Search for the cell housing the specified text and yield its (X, Y) center coordinate. 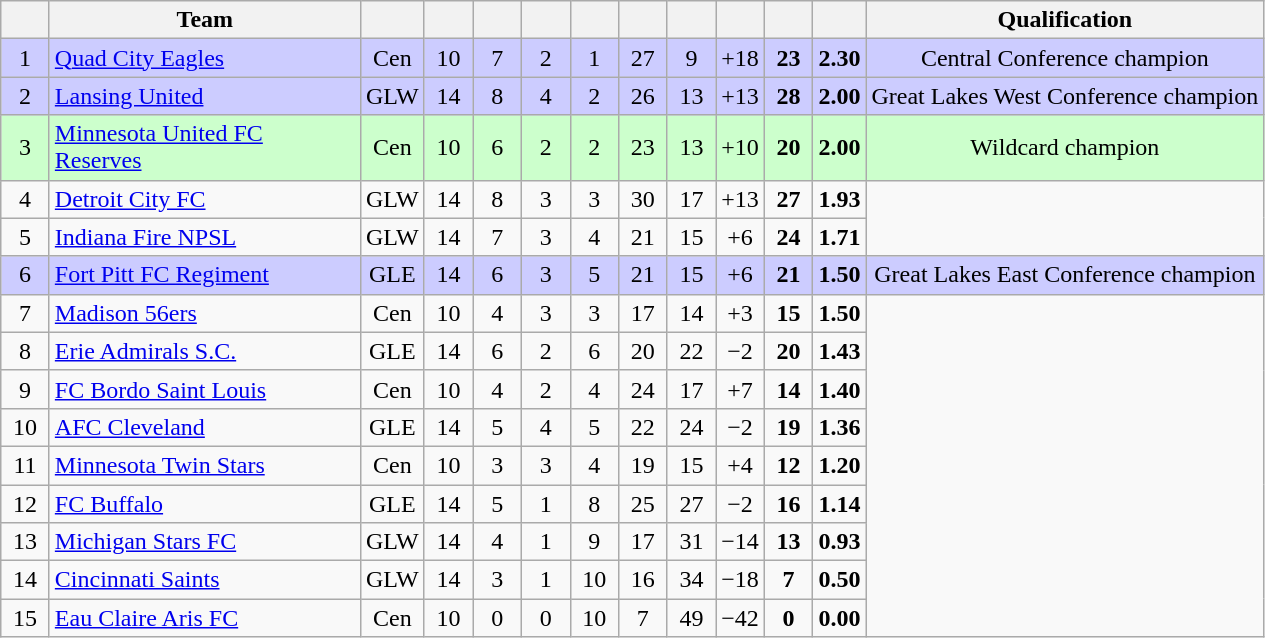
2.30 (840, 58)
1.43 (840, 351)
0.00 (840, 618)
1.36 (840, 427)
+7 (740, 389)
11 (26, 465)
Erie Admirals S.C. (204, 351)
Minnesota United FC Reserves (204, 148)
Wildcard champion (1065, 148)
25 (644, 503)
28 (788, 96)
Quad City Eagles (204, 58)
34 (692, 580)
Lansing United (204, 96)
1.71 (840, 237)
26 (644, 96)
Qualification (1065, 20)
+18 (740, 58)
Great Lakes East Conference champion (1065, 275)
+10 (740, 148)
+3 (740, 313)
49 (692, 618)
1.14 (840, 503)
Cincinnati Saints (204, 580)
Michigan Stars FC (204, 542)
0.93 (840, 542)
−14 (740, 542)
+4 (740, 465)
1.20 (840, 465)
Madison 56ers (204, 313)
−18 (740, 580)
Eau Claire Aris FC (204, 618)
FC Bordo Saint Louis (204, 389)
Minnesota Twin Stars (204, 465)
Great Lakes West Conference champion (1065, 96)
Detroit City FC (204, 199)
Indiana Fire NPSL (204, 237)
FC Buffalo (204, 503)
−42 (740, 618)
Central Conference champion (1065, 58)
1.40 (840, 389)
1.93 (840, 199)
AFC Cleveland (204, 427)
0.50 (840, 580)
Team (204, 20)
31 (692, 542)
30 (644, 199)
Fort Pitt FC Regiment (204, 275)
